Capture the cell that displays the provided text and extract its [X, Y] central coordinate. 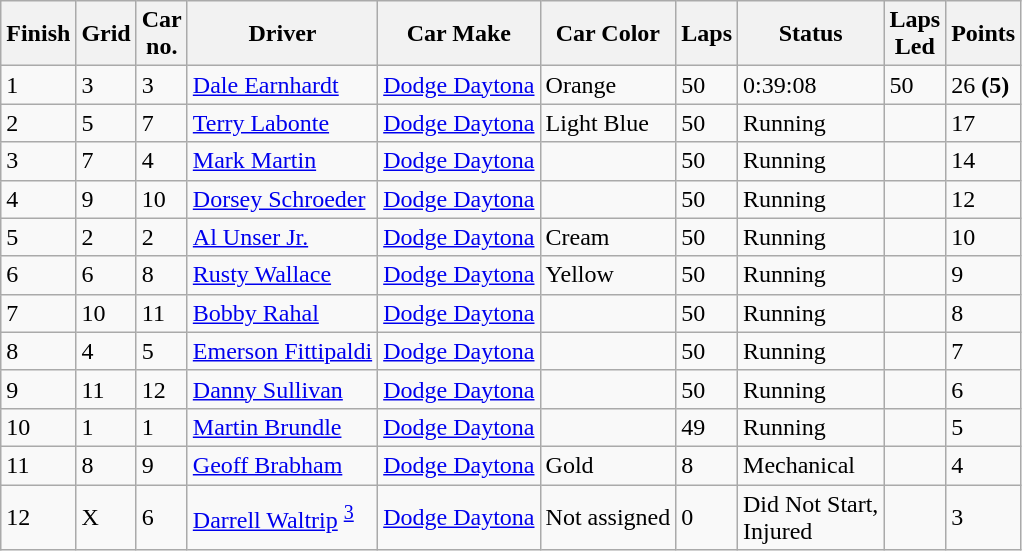
14 [984, 161]
Points [984, 34]
Car Make [459, 34]
Mark Martin [282, 161]
Bobby Rahal [282, 313]
Danny Sullivan [282, 389]
Orange [608, 85]
0:39:08 [811, 85]
Laps [707, 34]
Not assigned [608, 516]
Darrell Waltrip 3 [282, 516]
Al Unser Jr. [282, 237]
26 (5) [984, 85]
Emerson Fittipaldi [282, 351]
LapsLed [915, 34]
Status [811, 34]
Dorsey Schroeder [282, 199]
Grid [106, 34]
Driver [282, 34]
Carno. [162, 34]
49 [707, 427]
Car Color [608, 34]
Gold [608, 465]
Martin Brundle [282, 427]
Mechanical [811, 465]
Yellow [608, 275]
Finish [38, 34]
Terry Labonte [282, 123]
0 [707, 516]
Dale Earnhardt [282, 85]
Geoff Brabham [282, 465]
17 [984, 123]
Rusty Wallace [282, 275]
Did Not Start,Injured [811, 516]
X [106, 516]
Light Blue [608, 123]
Cream [608, 237]
